Extract the (X, Y) coordinate from the center of the cell holding the provided text.  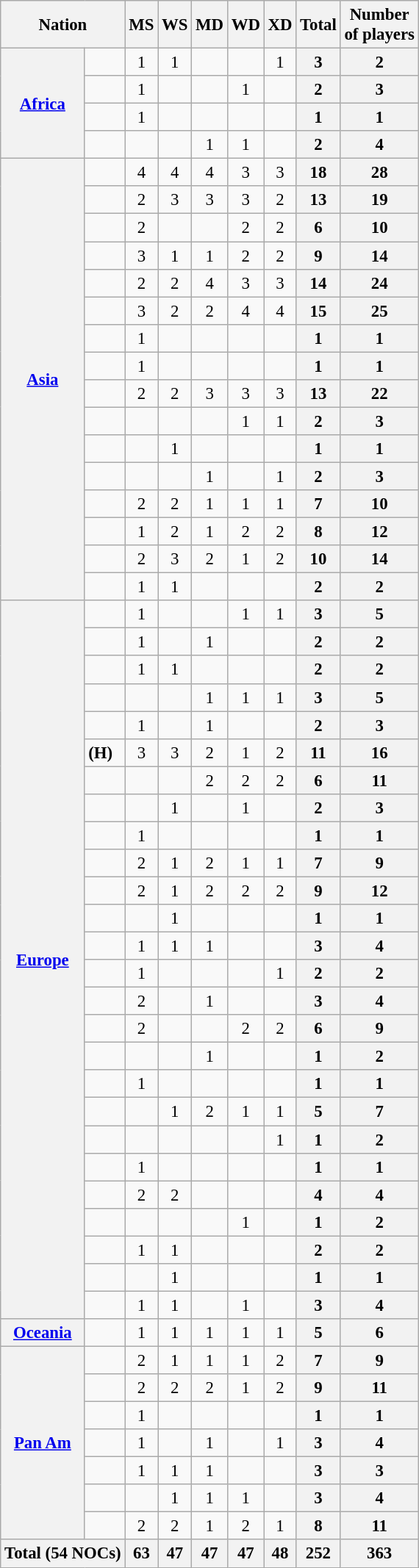
WD (246, 25)
22 (379, 394)
363 (379, 1554)
Nation (63, 25)
Europe (43, 960)
19 (379, 201)
Numberof players (379, 25)
Asia (43, 380)
63 (141, 1554)
16 (379, 752)
48 (280, 1554)
18 (318, 173)
Total (318, 25)
XD (280, 25)
Pan Am (43, 1443)
252 (318, 1554)
MS (141, 25)
28 (379, 173)
Africa (43, 104)
Total (54 NOCs) (63, 1554)
24 (379, 283)
(H) (104, 752)
MD (210, 25)
15 (318, 311)
25 (379, 311)
Oceania (43, 1333)
WS (175, 25)
